Extract the (X, Y) coordinate from the center of the cell holding the provided text.  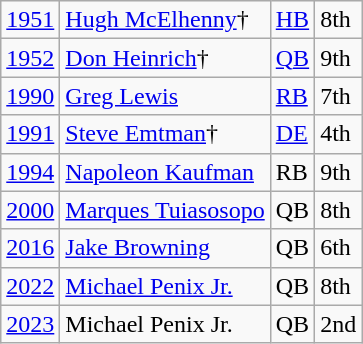
4th (338, 134)
7th (338, 96)
Jake Browning (165, 248)
Hugh McElhenny† (165, 20)
2016 (30, 248)
2000 (30, 210)
6th (338, 248)
Marques Tuiasosopo (165, 210)
HB (292, 20)
Don Heinrich† (165, 58)
Napoleon Kaufman (165, 172)
2nd (338, 324)
Steve Emtman† (165, 134)
1991 (30, 134)
1952 (30, 58)
DE (292, 134)
2023 (30, 324)
1994 (30, 172)
1951 (30, 20)
1990 (30, 96)
Greg Lewis (165, 96)
2022 (30, 286)
